Identify which cell holds the provided text, then report its (x, y) central coordinate. 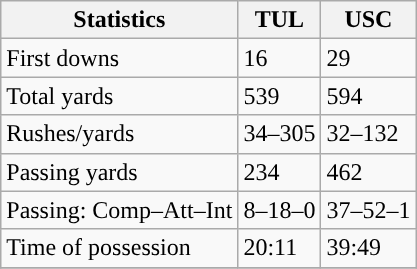
32–132 (368, 134)
First downs (120, 58)
29 (368, 58)
234 (280, 172)
594 (368, 96)
Total yards (120, 96)
Passing yards (120, 172)
Rushes/yards (120, 134)
Time of possession (120, 248)
37–52–1 (368, 210)
20:11 (280, 248)
462 (368, 172)
539 (280, 96)
TUL (280, 20)
Statistics (120, 20)
16 (280, 58)
34–305 (280, 134)
Passing: Comp–Att–Int (120, 210)
8–18–0 (280, 210)
39:49 (368, 248)
USC (368, 20)
